From the cell containing the given text, extract its center point as (X, Y) coordinate. 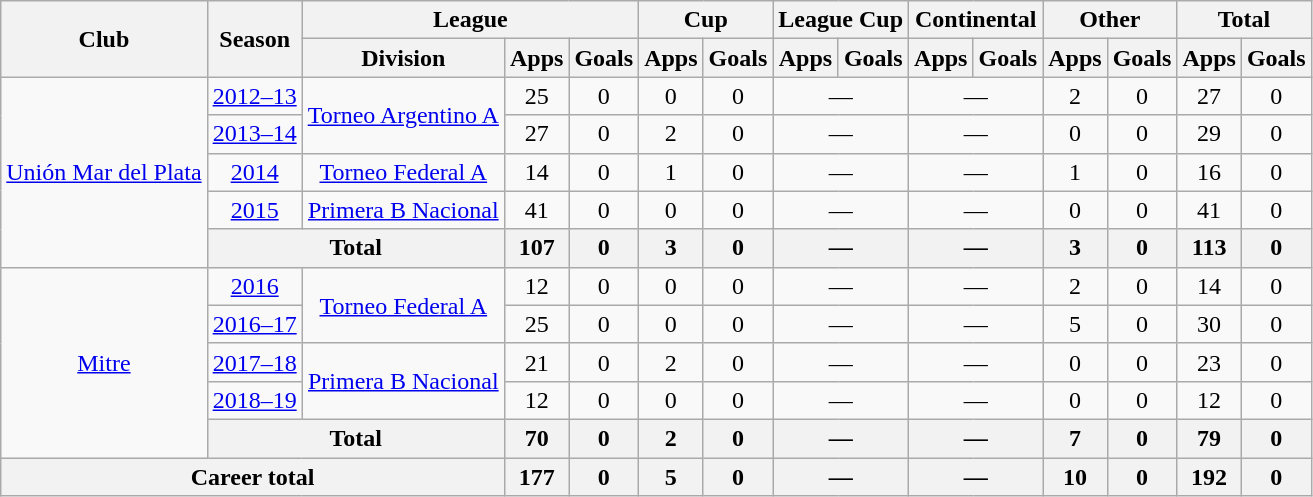
2015 (254, 210)
7 (1075, 438)
Cup (706, 20)
Division (403, 58)
107 (536, 248)
2018–19 (254, 400)
2016–17 (254, 324)
113 (1209, 248)
Unión Mar del Plata (104, 172)
Season (254, 39)
League Cup (841, 20)
League (470, 20)
Other (1110, 20)
2014 (254, 172)
2016 (254, 286)
30 (1209, 324)
Torneo Argentino A (403, 115)
70 (536, 438)
177 (536, 477)
Career total (253, 477)
2017–18 (254, 362)
192 (1209, 477)
23 (1209, 362)
Club (104, 39)
79 (1209, 438)
Continental (976, 20)
2013–14 (254, 134)
29 (1209, 134)
21 (536, 362)
10 (1075, 477)
16 (1209, 172)
2012–13 (254, 96)
Mitre (104, 362)
